From the cell containing the given text, extract its center point as (x, y) coordinate. 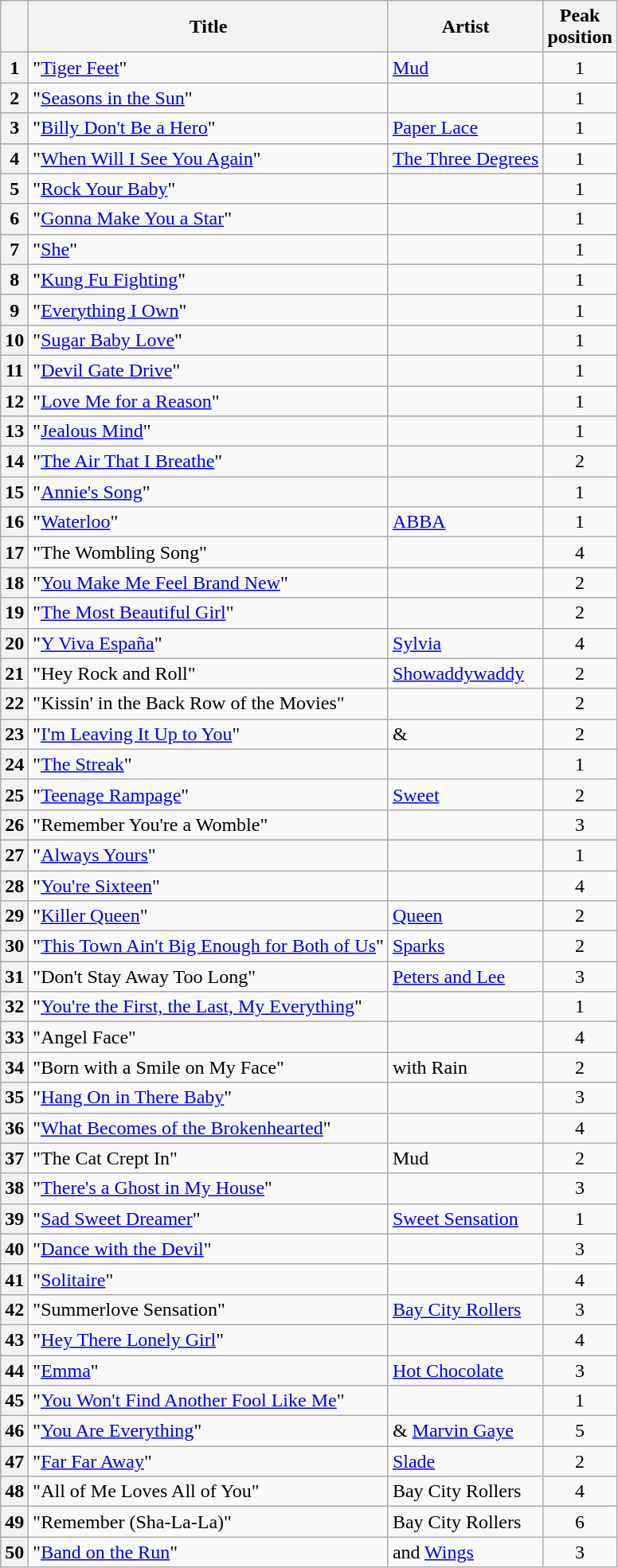
33 (14, 1037)
9 (14, 310)
42 (14, 1309)
Peters and Lee (465, 977)
19 (14, 613)
Artist (465, 27)
11 (14, 370)
13 (14, 431)
"What Becomes of the Brokenhearted" (209, 1128)
"Sad Sweet Dreamer" (209, 1219)
"The Most Beautiful Girl" (209, 613)
"Everything I Own" (209, 310)
46 (14, 1431)
16 (14, 522)
45 (14, 1401)
ABBA (465, 522)
Peakposition (580, 27)
22 (14, 704)
27 (14, 855)
31 (14, 977)
Showaddywaddy (465, 673)
"I'm Leaving It Up to You" (209, 734)
10 (14, 340)
"The Air That I Breathe" (209, 462)
"Emma" (209, 1370)
"Seasons in the Sun" (209, 98)
"Y Viva España" (209, 643)
12 (14, 400)
Slade (465, 1461)
"You're Sixteen" (209, 886)
"Hey Rock and Roll" (209, 673)
8 (14, 279)
"Remember (Sha-La-La)" (209, 1522)
17 (14, 552)
Sylvia (465, 643)
"Tiger Feet" (209, 68)
"You Won't Find Another Fool Like Me" (209, 1401)
with Rain (465, 1067)
"Always Yours" (209, 855)
15 (14, 492)
47 (14, 1461)
30 (14, 946)
"Dance with the Devil" (209, 1249)
Hot Chocolate (465, 1370)
and Wings (465, 1552)
"Hang On in There Baby" (209, 1098)
"Born with a Smile on My Face" (209, 1067)
34 (14, 1067)
49 (14, 1522)
"Jealous Mind" (209, 431)
Sparks (465, 946)
"The Wombling Song" (209, 552)
"The Streak" (209, 764)
"Kissin' in the Back Row of the Movies" (209, 704)
"All of Me Loves All of You" (209, 1492)
"Killer Queen" (209, 916)
"Remember You're a Womble" (209, 825)
"Teenage Rampage" (209, 794)
"Billy Don't Be a Hero" (209, 128)
"Far Far Away" (209, 1461)
"Angel Face" (209, 1037)
32 (14, 1007)
29 (14, 916)
"You Make Me Feel Brand New" (209, 583)
25 (14, 794)
Paper Lace (465, 128)
36 (14, 1128)
& (465, 734)
20 (14, 643)
38 (14, 1188)
"Summerlove Sensation" (209, 1309)
21 (14, 673)
& Marvin Gaye (465, 1431)
41 (14, 1279)
18 (14, 583)
Title (209, 27)
Sweet (465, 794)
"She" (209, 249)
50 (14, 1552)
44 (14, 1370)
40 (14, 1249)
"Gonna Make You a Star" (209, 219)
"You're the First, the Last, My Everything" (209, 1007)
43 (14, 1340)
"Solitaire" (209, 1279)
"Devil Gate Drive" (209, 370)
48 (14, 1492)
"This Town Ain't Big Enough for Both of Us" (209, 946)
Queen (465, 916)
"Waterloo" (209, 522)
The Three Degrees (465, 158)
"Kung Fu Fighting" (209, 279)
"Don't Stay Away Too Long" (209, 977)
24 (14, 764)
"Rock Your Baby" (209, 189)
"Annie's Song" (209, 492)
37 (14, 1158)
"When Will I See You Again" (209, 158)
7 (14, 249)
Sweet Sensation (465, 1219)
35 (14, 1098)
28 (14, 886)
"The Cat Crept In" (209, 1158)
23 (14, 734)
14 (14, 462)
"Love Me for a Reason" (209, 400)
"You Are Everything" (209, 1431)
"Hey There Lonely Girl" (209, 1340)
"Sugar Baby Love" (209, 340)
"There's a Ghost in My House" (209, 1188)
"Band on the Run" (209, 1552)
26 (14, 825)
39 (14, 1219)
